Scan for the cell matching the given text and deliver its (x, y) coordinate at center. 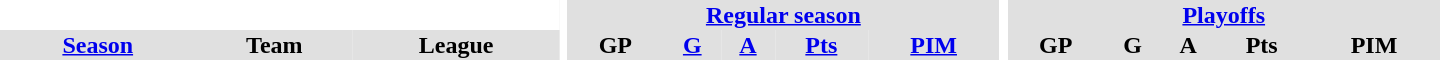
Season (98, 45)
Team (274, 45)
Playoffs (1224, 15)
Regular season (783, 15)
League (456, 45)
